Capture the cell that displays the provided text and extract its [X, Y] central coordinate. 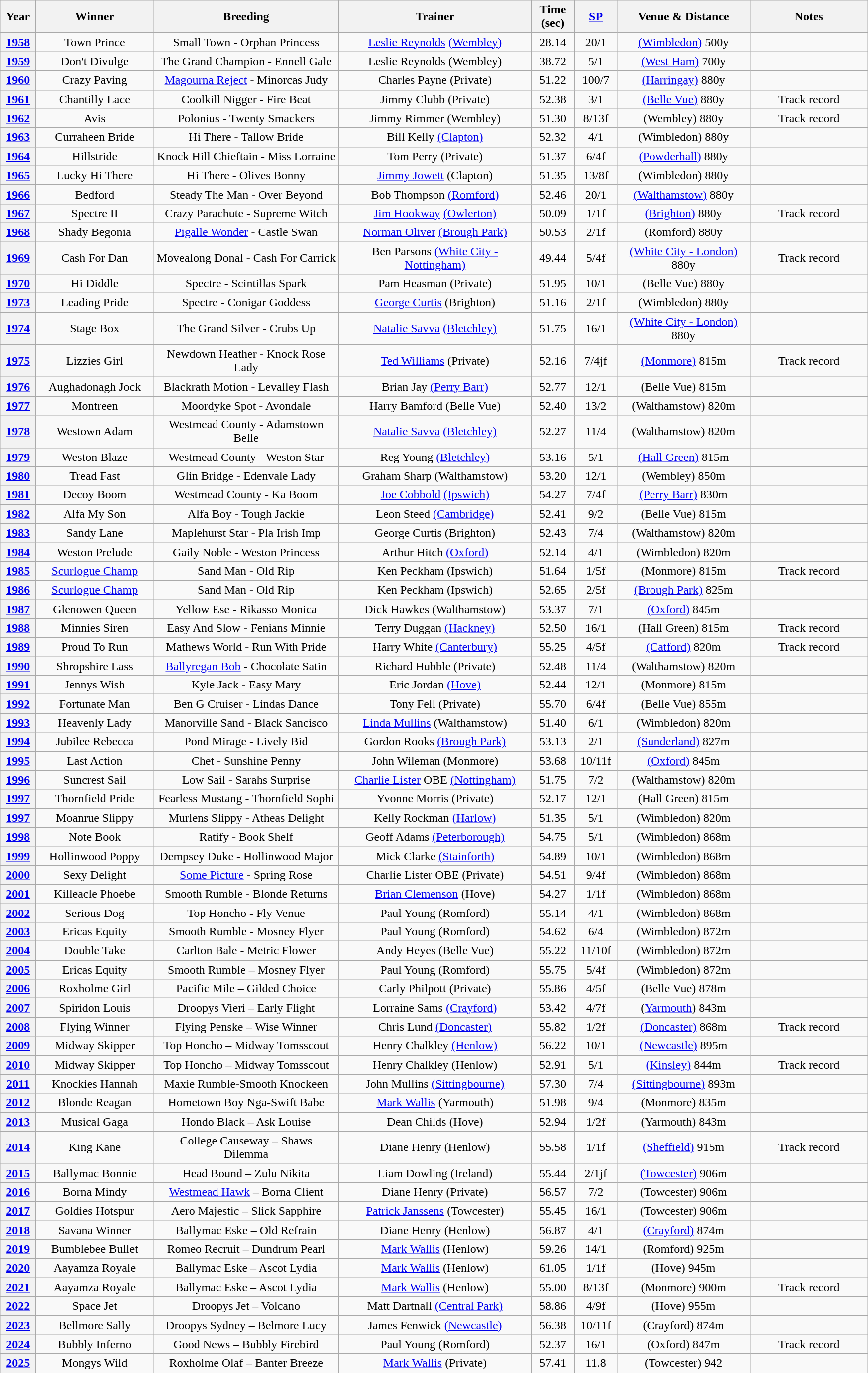
1988 [18, 628]
Fortunate Man [95, 704]
1966 [18, 194]
Hometown Boy Nga-Swift Babe [246, 1103]
Alfa Boy - Tough Jackie [246, 514]
Note Book [95, 837]
1980 [18, 476]
Droopys Sydney – Belmore Lucy [246, 1325]
51.37 [553, 156]
Town Prince [95, 42]
Westmead County - Weston Star [246, 457]
1977 [18, 406]
4/7f [596, 1008]
Norman Oliver (Brough Park) [435, 232]
1962 [18, 118]
7/1 [596, 609]
51.95 [553, 284]
Terry Duggan (Hackney) [435, 628]
Jim Hookway (Owlerton) [435, 213]
Sandy Lane [95, 533]
1994 [18, 742]
(Wembley) 850m [683, 476]
1990 [18, 666]
57.41 [553, 1363]
Linda Mullins (Walthamstow) [435, 723]
51.22 [553, 80]
100/7 [596, 80]
Gordon Rooks (Brough Park) [435, 742]
Aero Majestic – Slick Sapphire [246, 1211]
2010 [18, 1065]
Hi Diddle [95, 284]
55.58 [553, 1147]
Mark Wallis (Yarmouth) [435, 1103]
Magourna Reject - Minorcas Judy [246, 80]
Avis [95, 118]
1961 [18, 99]
52.77 [553, 387]
1985 [18, 571]
11.8 [596, 1363]
61.05 [553, 1268]
56.38 [553, 1325]
(Hove) 945m [683, 1268]
2007 [18, 1008]
Ballyregan Bob - Chocolate Satin [246, 666]
Charlie Lister OBE (Nottingham) [435, 780]
54.62 [553, 932]
Pam Heasman (Private) [435, 284]
Yvonne Morris (Private) [435, 799]
Moordyke Spot - Avondale [246, 406]
James Fenwick (Newcastle) [435, 1325]
1976 [18, 387]
Some Picture - Spring Rose [246, 875]
2018 [18, 1230]
Knock Hill Chieftain - Miss Lorraine [246, 156]
Romeo Recruit – Dundrum Pearl [246, 1249]
Lorraine Sams (Crayford) [435, 1008]
Serious Dog [95, 913]
1958 [18, 42]
Tom Perry (Private) [435, 156]
1992 [18, 704]
1979 [18, 457]
Crazy Paving [95, 80]
1984 [18, 552]
(Monmore) 900m [683, 1287]
Steady The Man - Over Beyond [246, 194]
Westmead County - Ka Boom [246, 495]
52.40 [553, 406]
2017 [18, 1211]
Ratify - Book Shelf [246, 837]
1969 [18, 257]
Reg Young (Bletchley) [435, 457]
Chet - Sunshine Penny [246, 761]
Diane Henry (Private) [435, 1192]
Manorville Sand - Black Sancisco [246, 723]
2009 [18, 1046]
Hi There - Olives Bonny [246, 175]
Brian Jay (Perry Barr) [435, 387]
Chris Lund (Doncaster) [435, 1027]
Stage Box [95, 328]
Roxholme Girl [95, 989]
Minnies Siren [95, 628]
Head Bound – Zulu Nikita [246, 1173]
Moanrue Slippy [95, 818]
Ben Parsons (White City - Nottingham) [435, 257]
13/2 [596, 406]
Bumblebee Bullet [95, 1249]
Thornfield Pride [95, 799]
(Romford) 880y [683, 232]
Ted Williams (Private) [435, 361]
1960 [18, 80]
Hillstride [95, 156]
Trainer [435, 17]
Jimmy Jowett (Clapton) [435, 175]
Flying Penske – Wise Winner [246, 1027]
6/1 [596, 723]
2001 [18, 894]
52.14 [553, 552]
1959 [18, 61]
2013 [18, 1122]
(Wimbledon) 500y [683, 42]
2012 [18, 1103]
Jimmy Clubb (Private) [435, 99]
Crazy Parachute - Supreme Witch [246, 213]
49.44 [553, 257]
4/9f [596, 1306]
55.86 [553, 989]
Glenowen Queen [95, 609]
Harry Bamford (Belle Vue) [435, 406]
1973 [18, 303]
55.45 [553, 1211]
(West Ham) 700y [683, 61]
Roxholme Olaf – Banter Breeze [246, 1363]
Carly Philpott (Private) [435, 989]
Decoy Boom [95, 495]
Shady Begonia [95, 232]
1978 [18, 431]
(Sheffield) 915m [683, 1147]
Last Action [95, 761]
(Powderhall) 880y [683, 156]
Dempsey Duke - Hollinwood Major [246, 856]
Winner [95, 17]
Notes [809, 17]
Westmead County - Adamstown Belle [246, 431]
Newdown Heather - Knock Rose Lady [246, 361]
3/1 [596, 99]
1965 [18, 175]
52.91 [553, 1065]
52.48 [553, 666]
Musical Gaga [95, 1122]
51.64 [553, 571]
Dick Hawkes (Walthamstow) [435, 609]
2025 [18, 1363]
Knockies Hannah [95, 1084]
Charlie Lister OBE (Private) [435, 875]
51.98 [553, 1103]
1968 [18, 232]
53.20 [553, 476]
College Causeway – Shaws Dilemma [246, 1147]
Bill Kelly (Clapton) [435, 137]
Montreen [95, 406]
Coolkill Nigger - Fire Beat [246, 99]
Blonde Reagan [95, 1103]
(Doncaster) 868m [683, 1027]
58.86 [553, 1306]
(Belle Vue) 855m [683, 704]
54.51 [553, 875]
56.22 [553, 1046]
1970 [18, 284]
Mathews World - Run With Pride [246, 647]
Smooth Rumble - Blonde Returns [246, 894]
1999 [18, 856]
Pigalle Wonder - Castle Swan [246, 232]
1987 [18, 609]
1996 [18, 780]
7/4jf [596, 361]
Leading Pride [95, 303]
John Wileman (Monmore) [435, 761]
Smooth Rumble - Mosney Flyer [246, 932]
Goldies Hotspur [95, 1211]
2/5f [596, 590]
(Monmore) 835m [683, 1103]
52.46 [553, 194]
Ballymac Bonnie [95, 1173]
Savana Winner [95, 1230]
2005 [18, 970]
Pacific Mile – Gilded Choice [246, 989]
11/10f [596, 951]
Spectre II [95, 213]
Suncrest Sail [95, 780]
Droopys Vieri – Early Flight [246, 1008]
52.27 [553, 431]
(Oxford) 847m [683, 1344]
53.13 [553, 742]
Heavenly Lady [95, 723]
59.26 [553, 1249]
13/8f [596, 175]
Easy And Slow - Fenians Minnie [246, 628]
Proud To Run [95, 647]
1993 [18, 723]
2015 [18, 1173]
(Catford) 820m [683, 647]
Murlens Slippy - Atheas Delight [246, 818]
55.44 [553, 1173]
54.75 [553, 837]
(Harringay) 880y [683, 80]
9/2 [596, 514]
2006 [18, 989]
Bellmore Sally [95, 1325]
52.41 [553, 514]
1981 [18, 495]
Flying Winner [95, 1027]
Year [18, 17]
John Mullins (Sittingbourne) [435, 1084]
Double Take [95, 951]
9/4 [596, 1103]
Good News – Bubbly Firebird [246, 1344]
Don't Divulge [95, 61]
Movealong Donal - Cash For Carrick [246, 257]
2014 [18, 1147]
52.50 [553, 628]
52.65 [553, 590]
2002 [18, 913]
Harry White (Canterbury) [435, 647]
Spiridon Louis [95, 1008]
(Sittingbourne) 893m [683, 1084]
Aughadonagh Jock [95, 387]
2/1jf [596, 1173]
Maxie Rumble-Smooth Knockeen [246, 1084]
Bubbly Inferno [95, 1344]
51.30 [553, 118]
Graham Sharp (Walthamstow) [435, 476]
(Hove) 955m [683, 1306]
38.72 [553, 61]
Alfa My Son [95, 514]
Jennys Wish [95, 685]
Leon Steed (Cambridge) [435, 514]
Cash For Dan [95, 257]
Top Honcho - Fly Venue [246, 913]
Liam Dowling (Ireland) [435, 1173]
Time (sec) [553, 17]
Ben G Cruiser - Lindas Dance [246, 704]
14/1 [596, 1249]
52.16 [553, 361]
55.22 [553, 951]
Kyle Jack - Easy Mary [246, 685]
6/4 [596, 932]
Borna Mindy [95, 1192]
Glin Bridge - Edenvale Lady [246, 476]
28.14 [553, 42]
52.17 [553, 799]
51.40 [553, 723]
Lucky Hi There [95, 175]
52.32 [553, 137]
7/4f [596, 495]
Hollinwood Poppy [95, 856]
Westmead Hawk – Borna Client [246, 1192]
Bob Thompson (Romford) [435, 194]
2011 [18, 1084]
53.16 [553, 457]
56.57 [553, 1192]
(Brighton) 880y [683, 213]
1983 [18, 533]
1991 [18, 685]
2004 [18, 951]
Carlton Bale - Metric Flower [246, 951]
2021 [18, 1287]
Jubilee Rebecca [95, 742]
Bedford [95, 194]
55.82 [553, 1027]
54.89 [553, 856]
2023 [18, 1325]
2016 [18, 1192]
Mick Clarke (Stainforth) [435, 856]
King Kane [95, 1147]
1986 [18, 590]
Weston Prelude [95, 552]
Patrick Janssens (Towcester) [435, 1211]
Tread Fast [95, 476]
Hi There - Tallow Bride [246, 137]
Richard Hubble (Private) [435, 666]
55.25 [553, 647]
2020 [18, 1268]
1982 [18, 514]
51.16 [553, 303]
2000 [18, 875]
Tony Fell (Private) [435, 704]
2008 [18, 1027]
1989 [18, 647]
9/4f [596, 875]
(Romford) 925m [683, 1249]
1963 [18, 137]
Westown Adam [95, 431]
Killeacle Phoebe [95, 894]
(Brough Park) 825m [683, 590]
(Belle Vue) 878m [683, 989]
Polonius - Twenty Smackers [246, 118]
SP [596, 17]
1964 [18, 156]
1/5f [596, 571]
Mark Wallis (Private) [435, 1363]
Arthur Hitch (Oxford) [435, 552]
52.37 [553, 1344]
Charles Payne (Private) [435, 80]
Brian Clemenson (Hove) [435, 894]
Gaily Noble - Weston Princess [246, 552]
Droopys Jet – Volcano [246, 1306]
Curraheen Bride [95, 137]
53.42 [553, 1008]
Spectre - Conigar Goddess [246, 303]
Smooth Rumble – Mosney Flyer [246, 970]
1975 [18, 361]
1967 [18, 213]
55.75 [553, 970]
Fearless Mustang - Thornfield Sophi [246, 799]
Dean Childs (Hove) [435, 1122]
1998 [18, 837]
52.43 [553, 533]
The Grand Champion - Ennell Gale [246, 61]
50.09 [553, 213]
(Kinsley) 844m [683, 1065]
(Towcester) 942 [683, 1363]
Joe Cobbold (Ipswich) [435, 495]
Pond Mirage - Lively Bid [246, 742]
57.30 [553, 1084]
Kelly Rockman (Harlow) [435, 818]
2/1 [596, 742]
52.94 [553, 1122]
52.44 [553, 685]
Eric Jordan (Hove) [435, 685]
Small Town - Orphan Princess [246, 42]
Ballymac Eske – Old Refrain [246, 1230]
Weston Blaze [95, 457]
Hondo Black – Ask Louise [246, 1122]
56.87 [553, 1230]
(Walthamstow) 880y [683, 194]
55.00 [553, 1287]
Blackrath Motion - Levalley Flash [246, 387]
(Sunderland) 827m [683, 742]
50.53 [553, 232]
1974 [18, 328]
The Grand Silver - Crubs Up [246, 328]
52.38 [553, 99]
Space Jet [95, 1306]
Chantilly Lace [95, 99]
Low Sail - Sarahs Surprise [246, 780]
53.37 [553, 609]
2019 [18, 1249]
53.68 [553, 761]
Spectre - Scintillas Spark [246, 284]
55.70 [553, 704]
(Wembley) 880y [683, 118]
Jimmy Rimmer (Wembley) [435, 118]
Yellow Ese - Rikasso Monica [246, 609]
Geoff Adams (Peterborough) [435, 837]
55.14 [553, 913]
Breeding [246, 17]
Sexy Delight [95, 875]
1995 [18, 761]
Andy Heyes (Belle Vue) [435, 951]
(Newcastle) 895m [683, 1046]
2024 [18, 1344]
Maplehurst Star - Pla Irish Imp [246, 533]
Venue & Distance [683, 17]
2003 [18, 932]
Mongys Wild [95, 1363]
(Perry Barr) 830m [683, 495]
Matt Dartnall (Central Park) [435, 1306]
Shropshire Lass [95, 666]
Lizzies Girl [95, 361]
2022 [18, 1306]
